Locate the cell with the specified text and output its [X, Y] center coordinate. 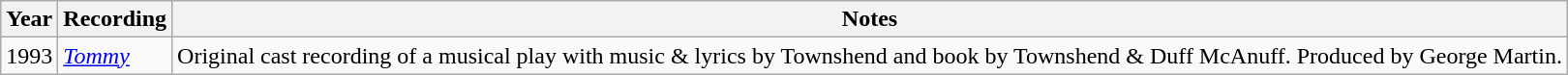
Tommy [115, 56]
1993 [29, 56]
Original cast recording of a musical play with music & lyrics by Townshend and book by Townshend & Duff McAnuff. Produced by George Martin. [870, 56]
Recording [115, 19]
Year [29, 19]
Notes [870, 19]
